Pinpoint the cell where the given text exists, returning its (x, y) midpoint coordinate. 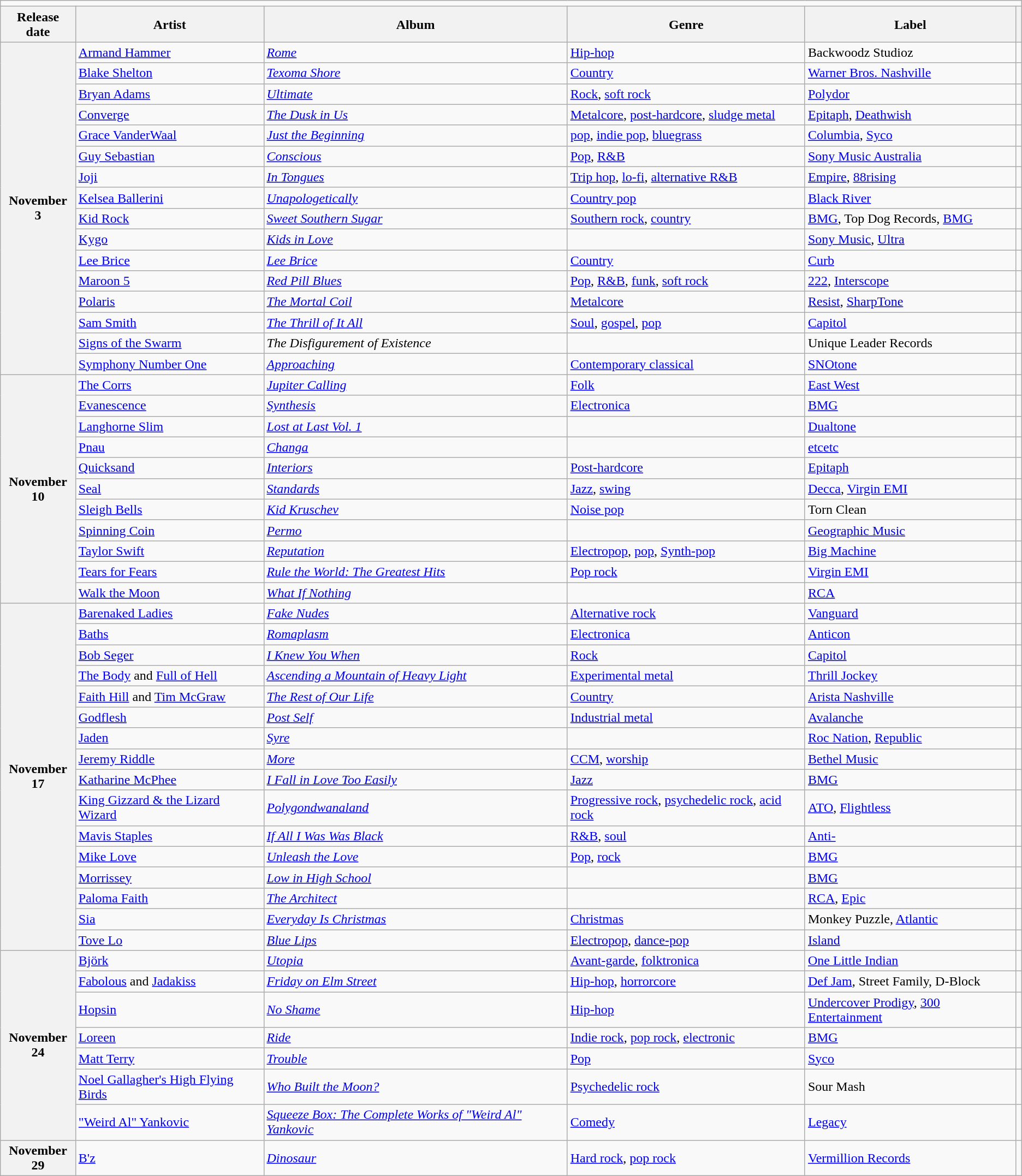
Artist (169, 24)
Morrissey (169, 877)
Approaching (415, 364)
Arista Nashville (910, 697)
Rule the World: The Greatest Hits (415, 572)
Interiors (415, 468)
Album (415, 24)
Armand Hammer (169, 52)
Evanescence (169, 406)
Empire, 88rising (910, 177)
Decca, Virgin EMI (910, 489)
Sleigh Bells (169, 509)
ATO, Flightless (910, 808)
Grace VanderWaal (169, 135)
Dualtone (910, 426)
Electropop, pop, Synth-pop (686, 551)
Pnau (169, 447)
Blue Lips (415, 940)
Noel Gallagher's High Flying Birds (169, 1086)
Just the Beginning (415, 135)
Contemporary classical (686, 364)
Industrial metal (686, 717)
Backwoodz Studioz (910, 52)
Post-hardcore (686, 468)
Björk (169, 961)
The Dusk in Us (415, 115)
Everyday Is Christmas (415, 919)
Island (910, 940)
etcetc (910, 447)
Torn Clean (910, 509)
Jeremy Riddle (169, 759)
Pop, R&B, funk, soft rock (686, 281)
Monkey Puzzle, Atlantic (910, 919)
Bryan Adams (169, 94)
Who Built the Moon? (415, 1086)
Experimental metal (686, 676)
Avant-garde, folktronica (686, 961)
Ride (415, 1038)
Utopia (415, 961)
Hip-hop, horrorcore (686, 982)
Avalanche (910, 717)
Baths (169, 634)
What If Nothing (415, 592)
No Shame (415, 1010)
Red Pill Blues (415, 281)
Kids in Love (415, 239)
Taylor Swift (169, 551)
Ultimate (415, 94)
Synthesis (415, 406)
Comedy (686, 1122)
King Gizzard & the Lizard Wizard (169, 808)
Christmas (686, 919)
In Tongues (415, 177)
Matt Terry (169, 1059)
The Disfigurement of Existence (415, 343)
Pop rock (686, 572)
Tove Lo (169, 940)
pop, indie pop, bluegrass (686, 135)
Pop (686, 1059)
Barenaked Ladies (169, 614)
Mike Love (169, 857)
Converge (169, 115)
Mavis Staples (169, 836)
East West (910, 385)
Ascending a Mountain of Heavy Light (415, 676)
Def Jam, Street Family, D-Block (910, 982)
Texoma Shore (415, 73)
Fabolous and Jadakiss (169, 982)
November24 (38, 1045)
Alternative rock (686, 614)
The Mortal Coil (415, 302)
Paloma Faith (169, 898)
Pop, rock (686, 857)
Label (910, 24)
Changa (415, 447)
Sony Music, Ultra (910, 239)
Unapologetically (415, 198)
Sour Mash (910, 1086)
Dinosaur (415, 1157)
Metalcore, post-hardcore, sludge metal (686, 115)
CCM, worship (686, 759)
Polydor (910, 94)
Bob Seger (169, 655)
The Corrs (169, 385)
The Thrill of It All (415, 323)
The Body and Full of Hell (169, 676)
Joji (169, 177)
Epitaph (910, 468)
Godflesh (169, 717)
Rome (415, 52)
One Little Indian (910, 961)
Loreen (169, 1038)
Polaris (169, 302)
Squeeze Box: The Complete Works of "Weird Al" Yankovic (415, 1122)
Pop, R&B (686, 156)
Rock (686, 655)
"Weird Al" Yankovic (169, 1122)
Quicksand (169, 468)
R&B, soul (686, 836)
Trip hop, lo-fi, alternative R&B (686, 177)
Soul, gospel, pop (686, 323)
RCA, Epic (910, 898)
If All I Was Was Black (415, 836)
Country pop (686, 198)
Noise pop (686, 509)
Vermillion Records (910, 1157)
Katharine McPhee (169, 780)
Anti- (910, 836)
RCA (910, 592)
Sam Smith (169, 323)
Unique Leader Records (910, 343)
Unleash the Love (415, 857)
Conscious (415, 156)
Faith Hill and Tim McGraw (169, 697)
Release date (38, 24)
Symphony Number One (169, 364)
Low in High School (415, 877)
Anticon (910, 634)
Epitaph, Deathwish (910, 115)
Syco (910, 1059)
Kid Kruschev (415, 509)
Curb (910, 260)
Standards (415, 489)
Genre (686, 24)
Progressive rock, psychedelic rock, acid rock (686, 808)
November10 (38, 489)
Sweet Southern Sugar (415, 218)
Tears for Fears (169, 572)
Fake Nudes (415, 614)
Kygo (169, 239)
Geographic Music (910, 530)
Rock, soft rock (686, 94)
Romaplasm (415, 634)
Seal (169, 489)
Big Machine (910, 551)
Electropop, dance-pop (686, 940)
Hopsin (169, 1010)
Blake Shelton (169, 73)
November17 (38, 777)
Kelsea Ballerini (169, 198)
Syre (415, 738)
Southern rock, country (686, 218)
Indie rock, pop rock, electronic (686, 1038)
Post Self (415, 717)
Resist, SharpTone (910, 302)
Undercover Prodigy, 300 Entertainment (910, 1010)
Spinning Coin (169, 530)
Friday on Elm Street (415, 982)
Virgin EMI (910, 572)
Thrill Jockey (910, 676)
Jazz, swing (686, 489)
Signs of the Swarm (169, 343)
Metalcore (686, 302)
I Knew You When (415, 655)
The Rest of Our Life (415, 697)
Maroon 5 (169, 281)
Sony Music Australia (910, 156)
222, Interscope (910, 281)
BMG, Top Dog Records, BMG (910, 218)
Bethel Music (910, 759)
Roc Nation, Republic (910, 738)
Legacy (910, 1122)
More (415, 759)
Guy Sebastian (169, 156)
Folk (686, 385)
Reputation (415, 551)
Vanguard (910, 614)
Polygondwanaland (415, 808)
Hard rock, pop rock (686, 1157)
Jaden (169, 738)
B'z (169, 1157)
Kid Rock (169, 218)
Langhorne Slim (169, 426)
Permo (415, 530)
I Fall in Love Too Easily (415, 780)
Jazz (686, 780)
SNOtone (910, 364)
Columbia, Syco (910, 135)
Walk the Moon (169, 592)
Jupiter Calling (415, 385)
November29 (38, 1157)
Sia (169, 919)
Trouble (415, 1059)
Psychedelic rock (686, 1086)
Black River (910, 198)
November3 (38, 209)
Warner Bros. Nashville (910, 73)
Lost at Last Vol. 1 (415, 426)
The Architect (415, 898)
